Scan for the cell matching the given text and deliver its (X, Y) coordinate at center. 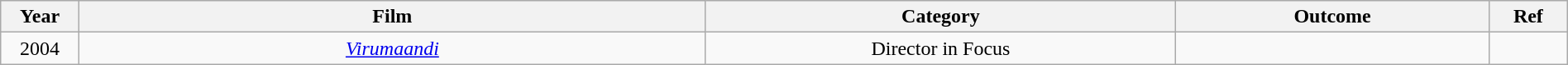
Virumaandi (392, 48)
Ref (1528, 17)
2004 (40, 48)
Director in Focus (940, 48)
Category (940, 17)
Film (392, 17)
Year (40, 17)
Outcome (1333, 17)
